From the cell containing the given text, extract its center point as [X, Y] coordinate. 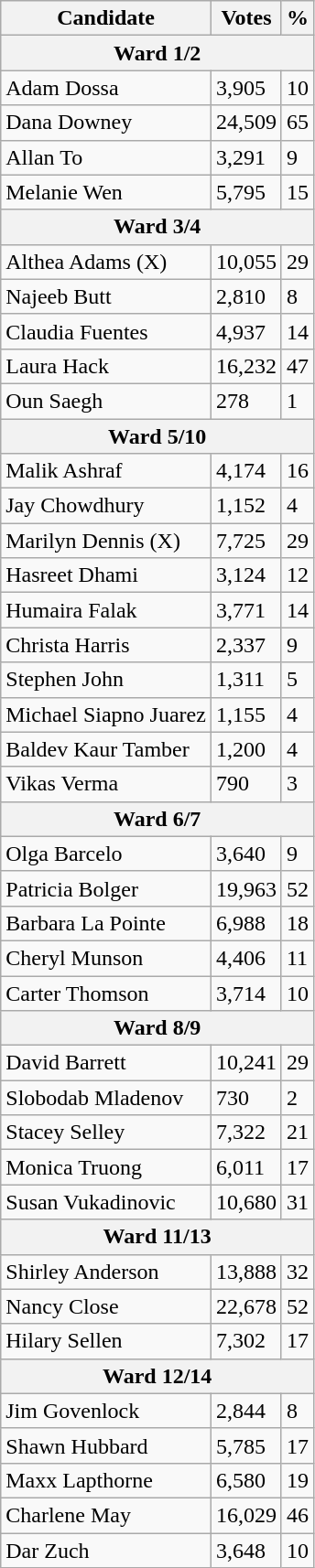
1,152 [245, 506]
Charlene May [106, 1515]
11 [297, 958]
4,937 [245, 331]
Althea Adams (X) [106, 262]
Baldev Kaur Tamber [106, 749]
16 [297, 471]
Olga Barcelo [106, 854]
21 [297, 1133]
31 [297, 1202]
Jay Chowdhury [106, 506]
5 [297, 680]
1,311 [245, 680]
Michael Siapno Juarez [106, 714]
7,322 [245, 1133]
Slobodab Mladenov [106, 1098]
10,680 [245, 1202]
278 [245, 401]
3,905 [245, 88]
46 [297, 1515]
22,678 [245, 1306]
Claudia Fuentes [106, 331]
7,725 [245, 541]
16,029 [245, 1515]
24,509 [245, 123]
Ward 6/7 [157, 819]
6,011 [245, 1167]
Oun Saegh [106, 401]
Stacey Selley [106, 1133]
1 [297, 401]
Malik Ashraf [106, 471]
3,714 [245, 993]
3 [297, 784]
David Barrett [106, 1063]
6,988 [245, 923]
Melanie Wen [106, 192]
19,963 [245, 888]
Susan Vukadinovic [106, 1202]
3,771 [245, 610]
Maxx Lapthorne [106, 1480]
1,155 [245, 714]
4,174 [245, 471]
10,055 [245, 262]
Humaira Falak [106, 610]
10,241 [245, 1063]
Cheryl Munson [106, 958]
32 [297, 1272]
15 [297, 192]
Vikas Verma [106, 784]
790 [245, 784]
3,648 [245, 1551]
3,124 [245, 575]
7,302 [245, 1341]
Jim Govenlock [106, 1411]
Dana Downey [106, 123]
47 [297, 366]
18 [297, 923]
Marilyn Dennis (X) [106, 541]
5,785 [245, 1445]
Stephen John [106, 680]
Ward 11/13 [157, 1237]
Ward 1/2 [157, 53]
Shirley Anderson [106, 1272]
Barbara La Pointe [106, 923]
Monica Truong [106, 1167]
12 [297, 575]
Candidate [106, 18]
1,200 [245, 749]
Laura Hack [106, 366]
19 [297, 1480]
Christa Harris [106, 645]
730 [245, 1098]
Ward 8/9 [157, 1028]
2,844 [245, 1411]
% [297, 18]
13,888 [245, 1272]
6,580 [245, 1480]
Patricia Bolger [106, 888]
Ward 3/4 [157, 227]
Carter Thomson [106, 993]
Hilary Sellen [106, 1341]
5,795 [245, 192]
2,810 [245, 296]
4,406 [245, 958]
Nancy Close [106, 1306]
Ward 5/10 [157, 436]
Shawn Hubbard [106, 1445]
3,291 [245, 157]
Dar Zuch [106, 1551]
2 [297, 1098]
65 [297, 123]
2,337 [245, 645]
Adam Dossa [106, 88]
Allan To [106, 157]
Votes [245, 18]
Najeeb Butt [106, 296]
Hasreet Dhami [106, 575]
16,232 [245, 366]
3,640 [245, 854]
Ward 12/14 [157, 1376]
